Scan for the cell matching the given text and deliver its (X, Y) coordinate at center. 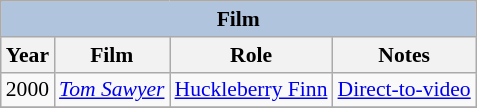
Role (252, 55)
Direct-to-video (404, 90)
Huckleberry Finn (252, 90)
2000 (28, 90)
Year (28, 55)
Notes (404, 55)
Tom Sawyer (112, 90)
